Pinpoint the cell where the given text exists, returning its [x, y] midpoint coordinate. 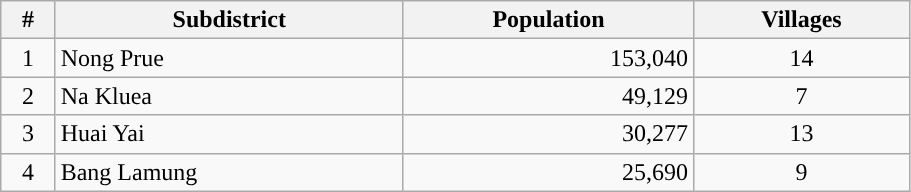
14 [802, 58]
Population [548, 20]
# [28, 20]
Bang Lamung [229, 172]
1 [28, 58]
25,690 [548, 172]
49,129 [548, 96]
Huai Yai [229, 134]
13 [802, 134]
9 [802, 172]
Nong Prue [229, 58]
30,277 [548, 134]
Subdistrict [229, 20]
2 [28, 96]
3 [28, 134]
153,040 [548, 58]
Na Kluea [229, 96]
4 [28, 172]
Villages [802, 20]
7 [802, 96]
